Identify which cell holds the provided text, then report its (X, Y) central coordinate. 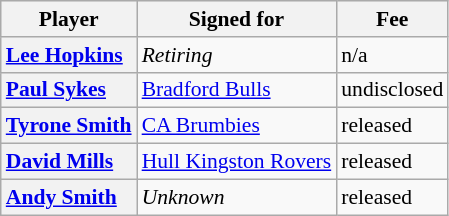
Bradford Bulls (237, 90)
CA Brumbies (237, 126)
Fee (392, 19)
undisclosed (392, 90)
n/a (392, 55)
Unknown (237, 197)
Retiring (237, 55)
David Mills (69, 162)
Hull Kingston Rovers (237, 162)
Signed for (237, 19)
Lee Hopkins (69, 55)
Player (69, 19)
Paul Sykes (69, 90)
Andy Smith (69, 197)
Tyrone Smith (69, 126)
